Search for the cell housing the specified text and yield its [X, Y] center coordinate. 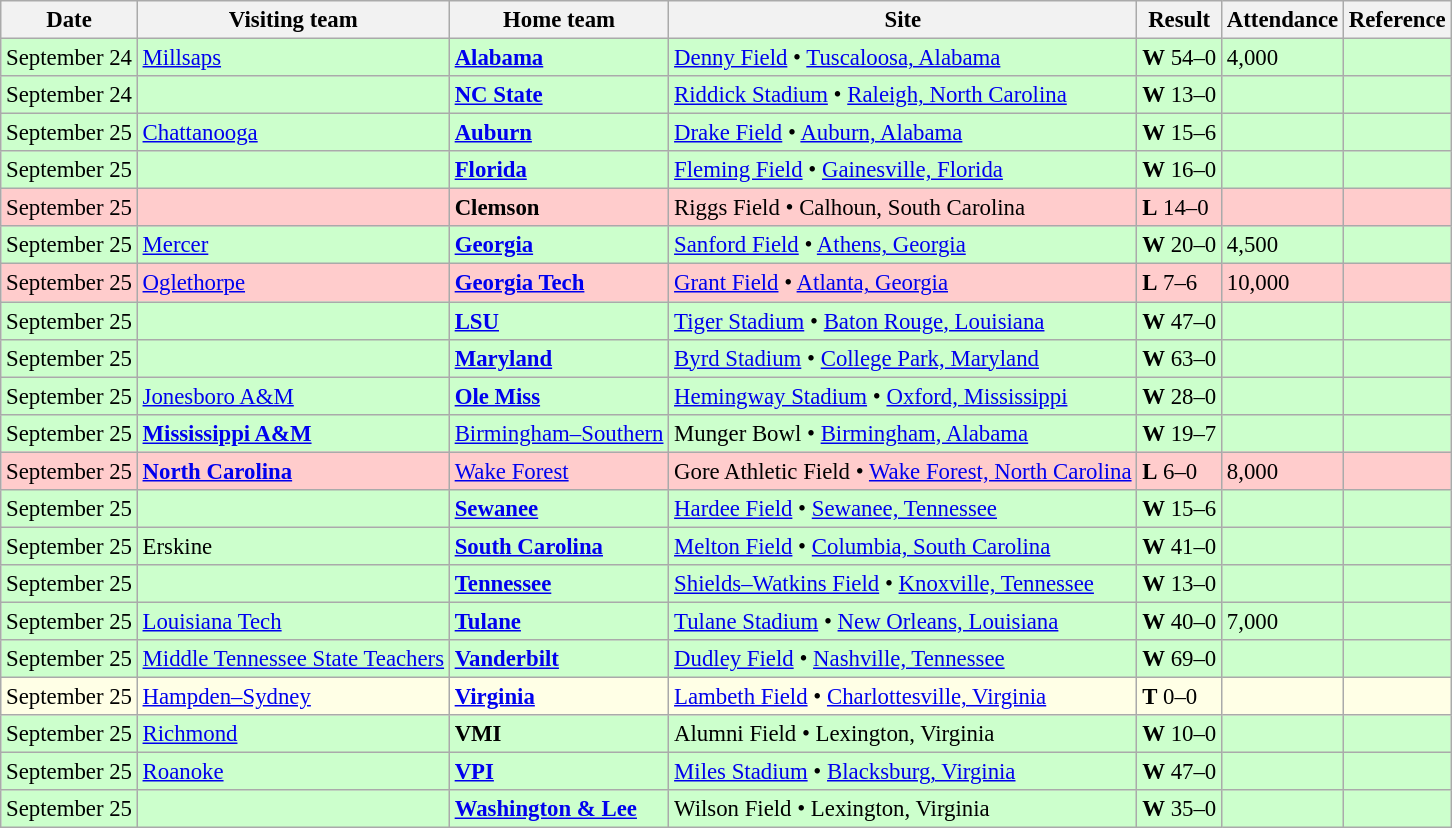
Richmond [293, 734]
Drake Field • Auburn, Alabama [903, 133]
NC State [558, 95]
L 14–0 [1180, 208]
Maryland [558, 358]
W 63–0 [1180, 358]
Mercer [293, 245]
Visiting team [293, 20]
T 0–0 [1180, 697]
Florida [558, 170]
Erskine [293, 546]
Date [69, 20]
North Carolina [293, 471]
W 16–0 [1180, 170]
LSU [558, 321]
Sewanee [558, 509]
Chattanooga [293, 133]
Site [903, 20]
Reference [1397, 20]
Denny Field • Tuscaloosa, Alabama [903, 58]
Dudley Field • Nashville, Tennessee [903, 659]
Riggs Field • Calhoun, South Carolina [903, 208]
W 41–0 [1180, 546]
Byrd Stadium • College Park, Maryland [903, 358]
Riddick Stadium • Raleigh, North Carolina [903, 95]
Alumni Field • Lexington, Virginia [903, 734]
W 28–0 [1180, 396]
Tulane [558, 621]
Fleming Field • Gainesville, Florida [903, 170]
W 40–0 [1180, 621]
10,000 [1282, 283]
Jonesboro A&M [293, 396]
Wake Forest [558, 471]
VPI [558, 772]
Georgia [558, 245]
Shields–Watkins Field • Knoxville, Tennessee [903, 584]
4,500 [1282, 245]
Mississippi A&M [293, 433]
W 35–0 [1180, 809]
W 69–0 [1180, 659]
Ole Miss [558, 396]
Auburn [558, 133]
Tiger Stadium • Baton Rouge, Louisiana [903, 321]
VMI [558, 734]
Alabama [558, 58]
Millsaps [293, 58]
Tulane Stadium • New Orleans, Louisiana [903, 621]
Miles Stadium • Blacksburg, Virginia [903, 772]
Attendance [1282, 20]
W 54–0 [1180, 58]
Sanford Field • Athens, Georgia [903, 245]
Hemingway Stadium • Oxford, Mississippi [903, 396]
Virginia [558, 697]
Tennessee [558, 584]
Louisiana Tech [293, 621]
Melton Field • Columbia, South Carolina [903, 546]
8,000 [1282, 471]
4,000 [1282, 58]
Middle Tennessee State Teachers [293, 659]
Birmingham–Southern [558, 433]
W 10–0 [1180, 734]
Wilson Field • Lexington, Virginia [903, 809]
Grant Field • Atlanta, Georgia [903, 283]
Lambeth Field • Charlottesville, Virginia [903, 697]
South Carolina [558, 546]
Clemson [558, 208]
Hardee Field • Sewanee, Tennessee [903, 509]
Result [1180, 20]
L 7–6 [1180, 283]
Vanderbilt [558, 659]
Georgia Tech [558, 283]
Home team [558, 20]
L 6–0 [1180, 471]
Roanoke [293, 772]
Oglethorpe [293, 283]
Munger Bowl • Birmingham, Alabama [903, 433]
Washington & Lee [558, 809]
7,000 [1282, 621]
Gore Athletic Field • Wake Forest, North Carolina [903, 471]
W 19–7 [1180, 433]
Hampden–Sydney [293, 697]
W 20–0 [1180, 245]
